Extract the [x, y] coordinate from the center of the cell holding the provided text.  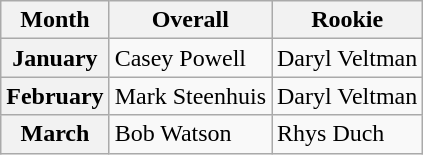
Mark Steenhuis [190, 96]
Bob Watson [190, 134]
Casey Powell [190, 58]
Overall [190, 20]
Rookie [348, 20]
Rhys Duch [348, 134]
February [55, 96]
March [55, 134]
January [55, 58]
Month [55, 20]
